Find where the given text appears and provide that cell's center as [x, y] coordinate. 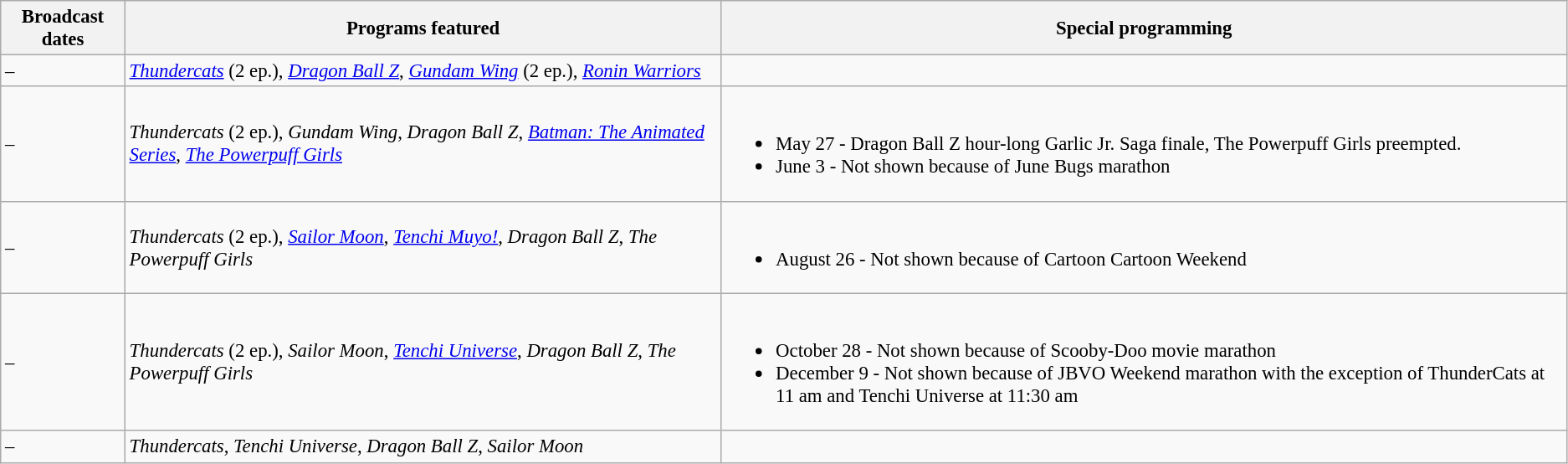
Thundercats (2 ep.), Sailor Moon, Tenchi Muyo!, Dragon Ball Z, The Powerpuff Girls [423, 247]
August 26 - Not shown because of Cartoon Cartoon Weekend [1145, 247]
May 27 - Dragon Ball Z hour-long Garlic Jr. Saga finale, The Powerpuff Girls preempted.June 3 - Not shown because of June Bugs marathon [1145, 144]
Programs featured [423, 28]
Thundercats (2 ep.), Gundam Wing, Dragon Ball Z, Batman: The Animated Series, The Powerpuff Girls [423, 144]
Broadcast dates [64, 28]
Special programming [1145, 28]
Thundercats (2 ep.), Sailor Moon, Tenchi Universe, Dragon Ball Z, The Powerpuff Girls [423, 362]
Thundercats, Tenchi Universe, Dragon Ball Z, Sailor Moon [423, 447]
Thundercats (2 ep.), Dragon Ball Z, Gundam Wing (2 ep.), Ronin Warriors [423, 71]
